Return [x, y] of the center of cell containing provided text 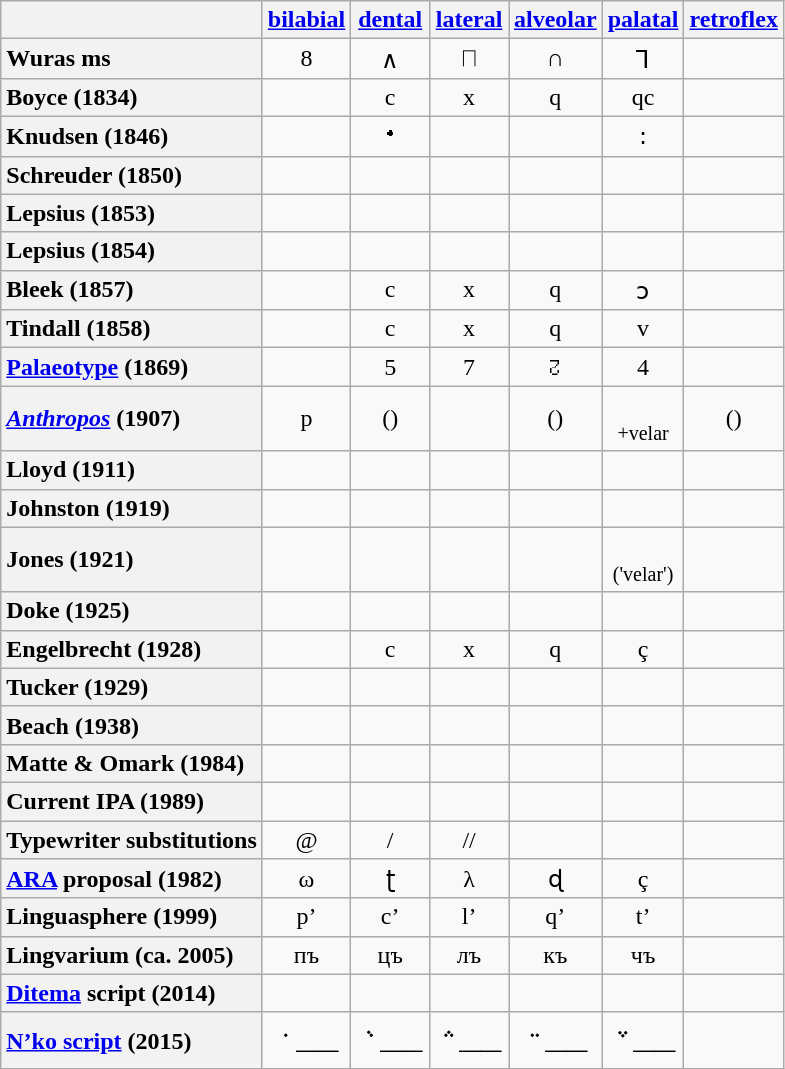
⨅ [470, 59]
Current IPA (1989) [132, 801]
Matte & Omark (1984) [132, 763]
palatal [643, 20]
Knudsen (1846) [132, 136]
ω [306, 879]
цъ [390, 955]
Ditema script (2014) [132, 993]
p [306, 418]
+velar [643, 418]
къ [555, 955]
q’ [555, 917]
('velar') [643, 560]
c’ [390, 917]
Lloyd (1911) [132, 470]
Linguasphere (1999) [132, 917]
Anthropos (1907) [132, 418]
Schreuder (1850) [132, 175]
Tindall (1858) [132, 329]
Beach (1938) [132, 725]
7 [470, 367]
Palaeotype (1869) [132, 367]
꞉ [643, 136]
Doke (1925) [132, 611]
λ [470, 879]
/ [390, 839]
ʈ [390, 879]
l’ [470, 917]
p’ [306, 917]
ɖ [555, 879]
alveolar [555, 20]
Tucker (1929) [132, 687]
ــ﮲ [306, 1040]
Boyce (1834) [132, 97]
Wuras ms [132, 59]
lateral [470, 20]
Jones (1921) [132, 560]
N’ko script (2015) [132, 1040]
∧ [390, 59]
retroflex [734, 20]
чъ [643, 955]
Typewriter substitutions [132, 839]
qc [643, 97]
Bleek (1857) [132, 290]
↊ [555, 367]
ꞏ [390, 136]
ɔ [643, 290]
пъ [306, 955]
t’ [643, 917]
ــ﮶ [470, 1040]
bilabial [306, 20]
Engelbrecht (1928) [132, 649]
ــ﮸ [643, 1040]
Johnston (1919) [132, 508]
v [643, 329]
ــ﮴ [555, 1040]
5 [390, 367]
Lepsius (1854) [132, 251]
ــ﮽ [390, 1040]
Lingvarium (ca. 2005) [132, 955]
// [470, 839]
лъ [470, 955]
dental [390, 20]
8 [306, 59]
⅂ [643, 59]
Lepsius (1853) [132, 213]
∩ [555, 59]
4 [643, 367]
@ [306, 839]
ARA proposal (1982) [132, 879]
